Detect which cell encompasses the target text, then output its (x, y) center coordinate. 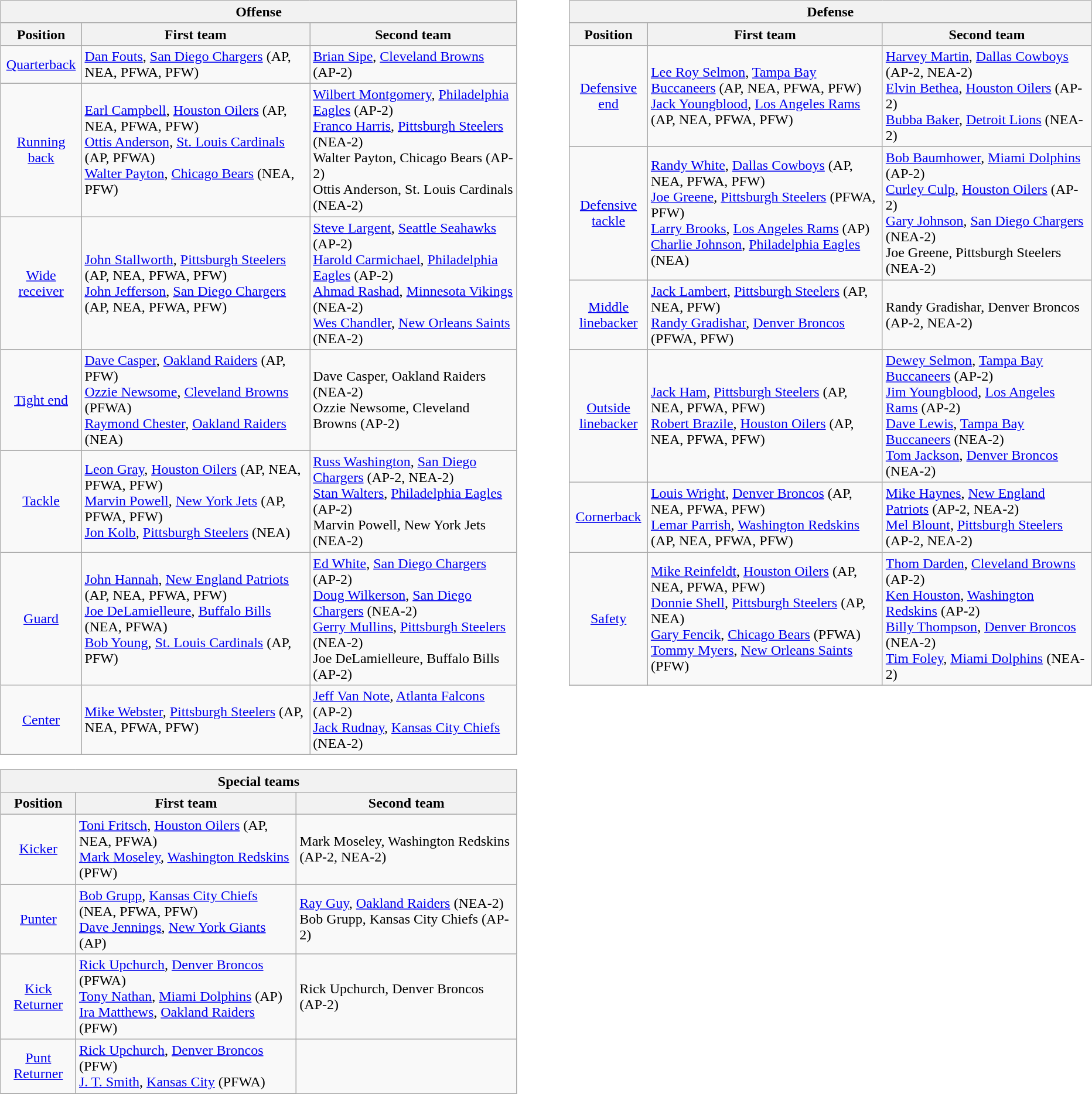
Dave Casper, Oakland Raiders (AP, PFW) Ozzie Newsome, Cleveland Browns (PFWA) Raymond Chester, Oakland Raiders (NEA) (196, 401)
Jack Ham, Pittsburgh Steelers (AP, NEA, PFWA, PFW)Robert Brazile, Houston Oilers (AP, NEA, PFWA, PFW) (765, 416)
Bob Grupp, Kansas City Chiefs (NEA, PFWA, PFW)Dave Jennings, New York Giants (AP) (186, 919)
Middle linebacker (609, 315)
Dave Casper, Oakland Raiders (NEA-2) Ozzie Newsome, Cleveland Browns (AP-2) (414, 401)
Defensive tackle (609, 213)
Cornerback (609, 518)
Center (41, 720)
Running back (41, 150)
Punter (38, 919)
Tight end (41, 401)
Defensive end (609, 96)
Mike Haynes, New England Patriots (AP-2, NEA-2)Mel Blount, Pittsburgh Steelers (AP-2, NEA-2) (987, 518)
Lee Roy Selmon, Tampa Bay Buccaneers (AP, NEA, PFWA, PFW) Jack Youngblood, Los Angeles Rams (AP, NEA, PFWA, PFW) (765, 96)
Harvey Martin, Dallas Cowboys (AP-2, NEA-2)Elvin Bethea, Houston Oilers (AP-2)Bubba Baker, Detroit Lions (NEA-2) (987, 96)
Earl Campbell, Houston Oilers (AP, NEA, PFWA, PFW) Ottis Anderson, St. Louis Cardinals (AP, PFWA) Walter Payton, Chicago Bears (NEA, PFW) (196, 150)
Rick Upchurch, Denver Broncos (AP-2) (407, 997)
Thom Darden, Cleveland Browns (AP-2) Ken Houston, Washington Redskins (AP-2)Billy Thompson, Denver Broncos (NEA-2)Tim Foley, Miami Dolphins (NEA-2) (987, 618)
Toni Fritsch, Houston Oilers (AP, NEA, PFWA)Mark Moseley, Washington Redskins (PFW) (186, 849)
Rick Upchurch, Denver Broncos (PFWA) Tony Nathan, Miami Dolphins (AP) Ira Matthews, Oakland Raiders (PFW) (186, 997)
Russ Washington, San Diego Chargers (AP-2, NEA-2) Stan Walters, Philadelphia Eagles (AP-2)Marvin Powell, New York Jets (NEA-2) (414, 501)
Randy Gradishar, Denver Broncos (AP-2, NEA-2) (987, 315)
Rick Upchurch, Denver Broncos (PFW)J. T. Smith, Kansas City (PFWA) (186, 1066)
Mark Moseley, Washington Redskins (AP-2, NEA-2) (407, 849)
Punt Returner (38, 1066)
Louis Wright, Denver Broncos (AP, NEA, PFWA, PFW)Lemar Parrish, Washington Redskins (AP, NEA, PFWA, PFW) (765, 518)
Dan Fouts, San Diego Chargers (AP, NEA, PFWA, PFW) (196, 64)
John Stallworth, Pittsburgh Steelers (AP, NEA, PFWA, PFW) John Jefferson, San Diego Chargers (AP, NEA, PFWA, PFW) (196, 283)
Wide receiver (41, 283)
Outside linebacker (609, 416)
Special teams (259, 781)
Quarterback (41, 64)
Leon Gray, Houston Oilers (AP, NEA, PFWA, PFW) Marvin Powell, New York Jets (AP, PFWA, PFW) Jon Kolb, Pittsburgh Steelers (NEA) (196, 501)
Kick Returner (38, 997)
Guard (41, 618)
Jack Lambert, Pittsburgh Steelers (AP, NEA, PFW)Randy Gradishar, Denver Broncos (PFWA, PFW) (765, 315)
Defense (831, 12)
Tackle (41, 501)
Mike Webster, Pittsburgh Steelers (AP, NEA, PFWA, PFW) (196, 720)
Offense (259, 12)
Jeff Van Note, Atlanta Falcons (AP-2)Jack Rudnay, Kansas City Chiefs (NEA-2) (414, 720)
Kicker (38, 849)
Brian Sipe, Cleveland Browns (AP-2) (414, 64)
Safety (609, 618)
Ray Guy, Oakland Raiders (NEA-2) Bob Grupp, Kansas City Chiefs (AP-2) (407, 919)
John Hannah, New England Patriots (AP, NEA, PFWA, PFW) Joe DeLamielleure, Buffalo Bills (NEA, PFWA) Bob Young, St. Louis Cardinals (AP, PFW) (196, 618)
